Locate the cell with the specified text and output its [X, Y] center coordinate. 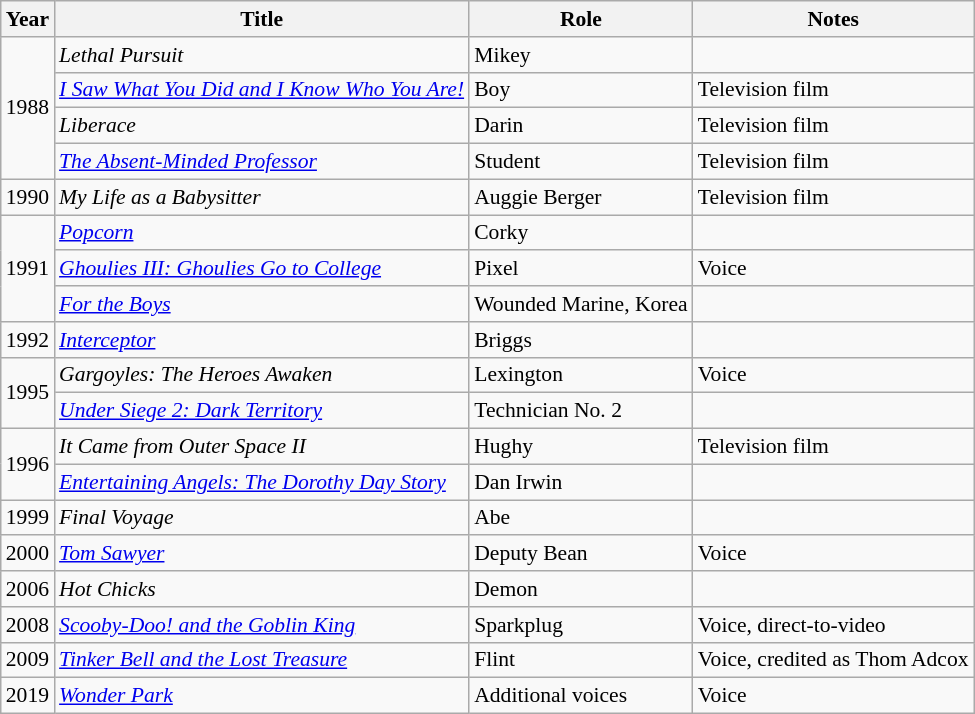
Mikey [581, 55]
2006 [28, 589]
Additional voices [581, 696]
Corky [581, 233]
2019 [28, 696]
2000 [28, 554]
Notes [834, 19]
1991 [28, 268]
1999 [28, 518]
For the Boys [262, 304]
Ghoulies III: Ghoulies Go to College [262, 269]
Flint [581, 660]
Title [262, 19]
The Absent-Minded Professor [262, 162]
Technician No. 2 [581, 411]
Lexington [581, 375]
1995 [28, 392]
Under Siege 2: Dark Territory [262, 411]
1996 [28, 464]
Popcorn [262, 233]
Pixel [581, 269]
Wonder Park [262, 696]
1990 [28, 197]
Darin [581, 126]
1992 [28, 340]
2009 [28, 660]
I Saw What You Did and I Know Who You Are! [262, 90]
2008 [28, 625]
Deputy Bean [581, 554]
Hot Chicks [262, 589]
Voice, direct-to-video [834, 625]
Gargoyles: The Heroes Awaken [262, 375]
Lethal Pursuit [262, 55]
Demon [581, 589]
Dan Irwin [581, 482]
Auggie Berger [581, 197]
Interceptor [262, 340]
Tom Sawyer [262, 554]
Briggs [581, 340]
Wounded Marine, Korea [581, 304]
Scooby-Doo! and the Goblin King [262, 625]
Hughy [581, 447]
Entertaining Angels: The Dorothy Day Story [262, 482]
Liberace [262, 126]
Boy [581, 90]
My Life as a Babysitter [262, 197]
1988 [28, 108]
Abe [581, 518]
Year [28, 19]
Final Voyage [262, 518]
Voice, credited as Thom Adcox [834, 660]
Student [581, 162]
Sparkplug [581, 625]
Tinker Bell and the Lost Treasure [262, 660]
It Came from Outer Space II [262, 447]
Role [581, 19]
